Determine the [x, y] coordinate at the center of the cell enclosing the given text.  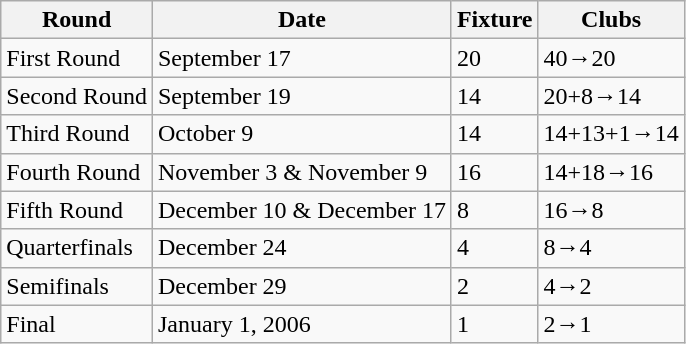
Third Round [77, 134]
1 [494, 324]
8→4 [611, 248]
40→20 [611, 58]
Clubs [611, 20]
December 10 & December 17 [302, 210]
8 [494, 210]
January 1, 2006 [302, 324]
4→2 [611, 286]
First Round [77, 58]
Round [77, 20]
Second Round [77, 96]
November 3 & November 9 [302, 172]
2 [494, 286]
16→8 [611, 210]
Date [302, 20]
Quarterfinals [77, 248]
Fifth Round [77, 210]
20 [494, 58]
14+13+1→14 [611, 134]
16 [494, 172]
Semifinals [77, 286]
Final [77, 324]
September 19 [302, 96]
20+8→14 [611, 96]
4 [494, 248]
December 29 [302, 286]
Fourth Round [77, 172]
September 17 [302, 58]
14+18→16 [611, 172]
December 24 [302, 248]
Fixture [494, 20]
October 9 [302, 134]
2→1 [611, 324]
